Locate the cell with the specified text and output its [X, Y] center coordinate. 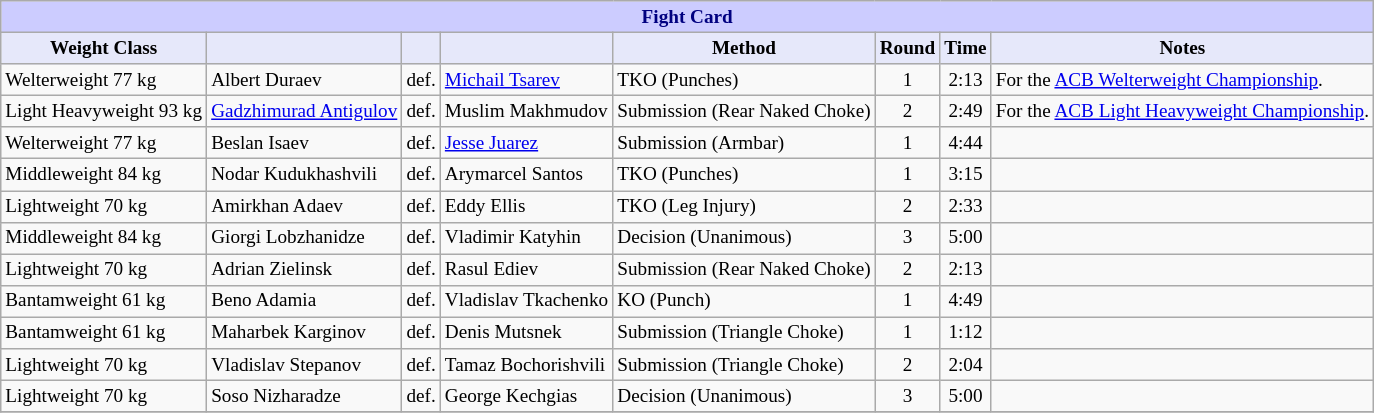
Soso Nizharadze [304, 396]
Method [744, 48]
Light Heavyweight 93 kg [104, 111]
Round [908, 48]
Fight Card [688, 17]
Tamaz Bochorishvili [526, 365]
Time [966, 48]
Denis Mutsnek [526, 333]
4:44 [966, 143]
KO (Punch) [744, 301]
Eddy Ellis [526, 206]
Vladislav Tkachenko [526, 301]
Vladimir Katyhin [526, 238]
Beno Adamia [304, 301]
Gadzhimurad Antigulov [304, 111]
Nodar Kudukhashvili [304, 175]
Notes [1182, 48]
Michail Tsarev [526, 80]
Arymarcel Santos [526, 175]
3:15 [966, 175]
Vladislav Stepanov [304, 365]
4:49 [966, 301]
2:04 [966, 365]
Maharbek Karginov [304, 333]
Adrian Zielinsk [304, 270]
Submission (Armbar) [744, 143]
1:12 [966, 333]
Beslan Isaev [304, 143]
Albert Duraev [304, 80]
Giorgi Lobzhanidze [304, 238]
Amirkhan Adaev [304, 206]
2:33 [966, 206]
For the ACB Welterweight Championship. [1182, 80]
Weight Class [104, 48]
Muslim Makhmudov [526, 111]
Jesse Juarez [526, 143]
Rasul Ediev [526, 270]
For the ACB Light Heavyweight Championship. [1182, 111]
George Kechgias [526, 396]
2:49 [966, 111]
TKO (Leg Injury) [744, 206]
